From the cell containing the given text, extract its center point as (X, Y) coordinate. 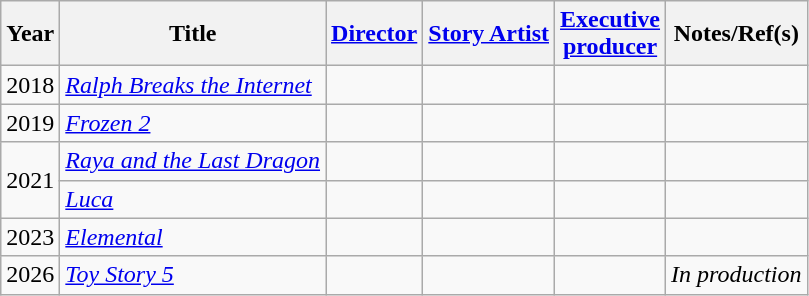
Toy Story 5 (193, 275)
Year (30, 34)
Title (193, 34)
2021 (30, 180)
Frozen 2 (193, 123)
Notes/Ref(s) (736, 34)
Director (374, 34)
Elemental (193, 237)
2018 (30, 85)
Executiveproducer (610, 34)
2019 (30, 123)
In production (736, 275)
Story Artist (489, 34)
2023 (30, 237)
Raya and the Last Dragon (193, 161)
Luca (193, 199)
2026 (30, 275)
Ralph Breaks the Internet (193, 85)
